Determine the (X, Y) coordinate at the center of the cell enclosing the given text.  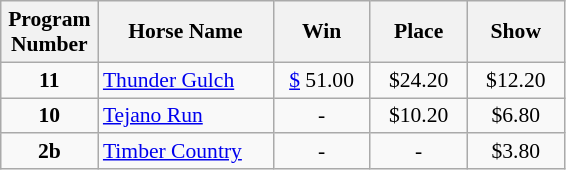
Thunder Gulch (186, 80)
ProgramNumber (50, 32)
Tejano Run (186, 116)
Place (418, 32)
$6.80 (516, 116)
10 (50, 116)
Horse Name (186, 32)
2b (50, 152)
$ 51.00 (322, 80)
Timber Country (186, 152)
Win (322, 32)
$24.20 (418, 80)
Show (516, 32)
$10.20 (418, 116)
$12.20 (516, 80)
$3.80 (516, 152)
11 (50, 80)
